Extract the (X, Y) coordinate from the center of the cell holding the provided text.  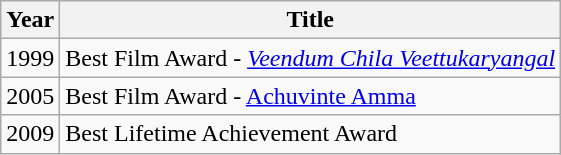
Best Lifetime Achievement Award (310, 134)
Best Film Award - Achuvinte Amma (310, 96)
2009 (30, 134)
Title (310, 20)
1999 (30, 58)
Best Film Award - Veendum Chila Veettukaryangal (310, 58)
Year (30, 20)
2005 (30, 96)
